Pinpoint the cell where the given text exists, returning its [X, Y] midpoint coordinate. 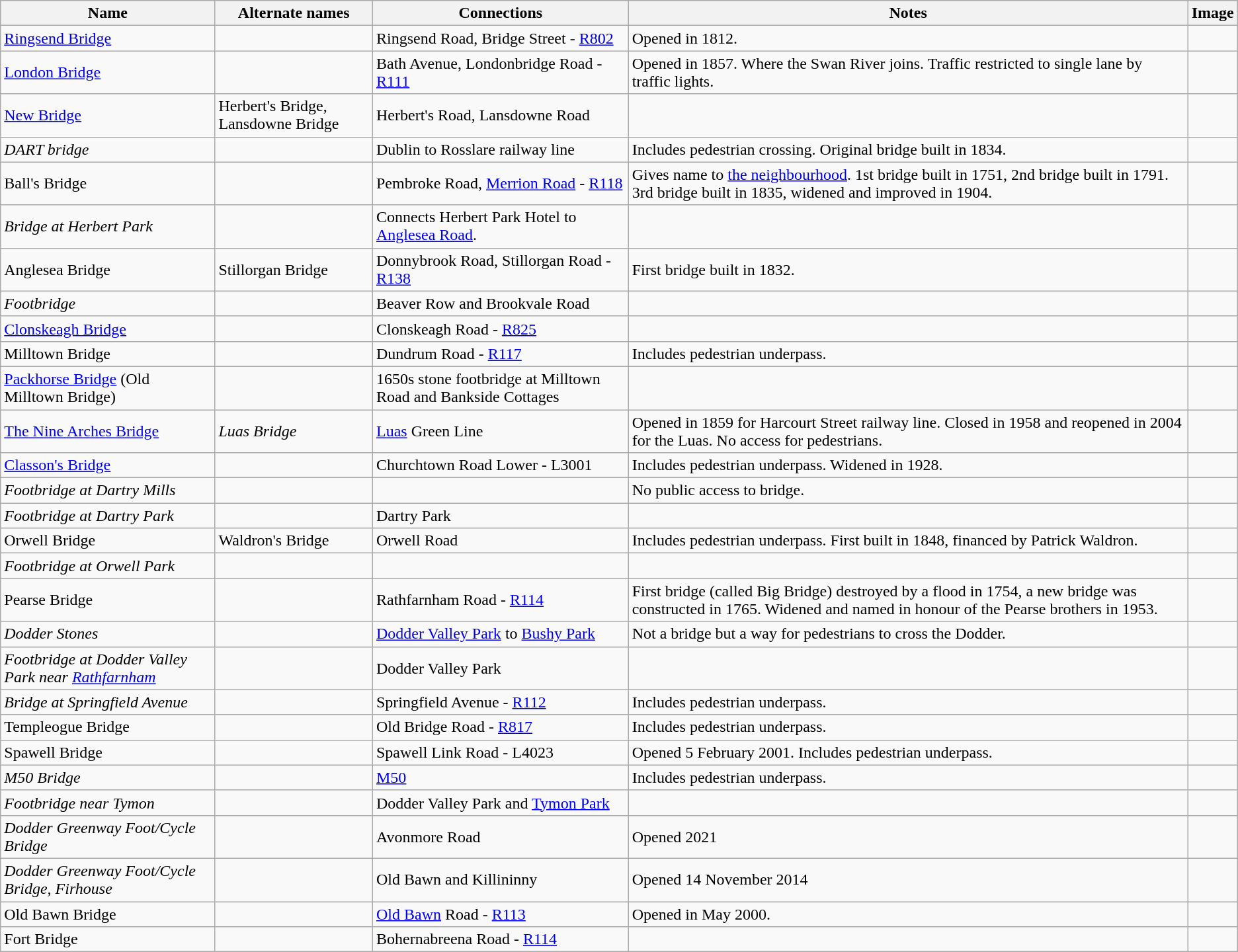
Old Bawn and Killininny [500, 879]
Dartry Park [500, 516]
Donnybrook Road, Stillorgan Road - R138 [500, 270]
Milltown Bridge [108, 354]
Pearse Bridge [108, 600]
London Bridge [108, 73]
Herbert's Road, Lansdowne Road [500, 115]
Connections [500, 13]
Opened 14 November 2014 [908, 879]
Name [108, 13]
Bridge at Springfield Avenue [108, 702]
Dodder Valley Park [500, 668]
Anglesea Bridge [108, 270]
Opened in May 2000. [908, 914]
Bridge at Herbert Park [108, 226]
Fort Bridge [108, 939]
Templeogue Bridge [108, 727]
Connects Herbert Park Hotel to Anglesea Road. [500, 226]
Stillorgan Bridge [294, 270]
DART bridge [108, 149]
Opened 5 February 2001. Includes pedestrian underpass. [908, 752]
Notes [908, 13]
Dublin to Rosslare railway line [500, 149]
First bridge built in 1832. [908, 270]
Luas Bridge [294, 431]
Dodder Greenway Foot/Cycle Bridge, Firhouse [108, 879]
Old Bawn Road - R113 [500, 914]
Clonskeagh Bridge [108, 329]
Dodder Valley Park to Bushy Park [500, 634]
Spawell Link Road - L4023 [500, 752]
Bath Avenue, Londonbridge Road - R111 [500, 73]
Alternate names [294, 13]
Gives name to the neighbourhood. 1st bridge built in 1751, 2nd bridge built in 1791. 3rd bridge built in 1835, widened and improved in 1904. [908, 184]
Avonmore Road [500, 837]
Packhorse Bridge (Old Milltown Bridge) [108, 387]
Springfield Avenue - R112 [500, 702]
Image [1213, 13]
M50 Bridge [108, 777]
Footbridge at Dodder Valley Park near Rathfarnham [108, 668]
Opened 2021 [908, 837]
Opened in 1812. [908, 38]
Ringsend Road, Bridge Street - R802 [500, 38]
Opened in 1857. Where the Swan River joins. Traffic restricted to single lane by traffic lights. [908, 73]
Pembroke Road, Merrion Road - R118 [500, 184]
Footbridge at Dartry Mills [108, 491]
Dodder Valley Park and Tymon Park [500, 803]
Ringsend Bridge [108, 38]
Footbridge at Dartry Park [108, 516]
Spawell Bridge [108, 752]
Footbridge near Tymon [108, 803]
Herbert's Bridge, Lansdowne Bridge [294, 115]
Beaver Row and Brookvale Road [500, 303]
1650s stone footbridge at Milltown Road and Bankside Cottages [500, 387]
New Bridge [108, 115]
Classon's Bridge [108, 465]
Footbridge at Orwell Park [108, 566]
Orwell Bridge [108, 541]
Waldron's Bridge [294, 541]
Luas Green Line [500, 431]
Includes pedestrian crossing. Original bridge built in 1834. [908, 149]
Rathfarnham Road - R114 [500, 600]
Churchtown Road Lower - L3001 [500, 465]
Bohernabreena Road - R114 [500, 939]
Opened in 1859 for Harcourt Street railway line. Closed in 1958 and reopened in 2004 for the Luas. No access for pedestrians. [908, 431]
Not a bridge but a way for pedestrians to cross the Dodder. [908, 634]
The Nine Arches Bridge [108, 431]
Clonskeagh Road - R825 [500, 329]
Ball's Bridge [108, 184]
Footbridge [108, 303]
M50 [500, 777]
Old Bridge Road - R817 [500, 727]
Dundrum Road - R117 [500, 354]
Includes pedestrian underpass. Widened in 1928. [908, 465]
No public access to bridge. [908, 491]
Dodder Greenway Foot/Cycle Bridge [108, 837]
Dodder Stones [108, 634]
Orwell Road [500, 541]
Includes pedestrian underpass. First built in 1848, financed by Patrick Waldron. [908, 541]
Old Bawn Bridge [108, 914]
